Provide the (x, y) coordinate of the cell's center where the given text is located.  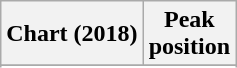
Chart (2018) (72, 34)
Peakposition (189, 34)
